Scan for the cell matching the given text and deliver its [x, y] coordinate at center. 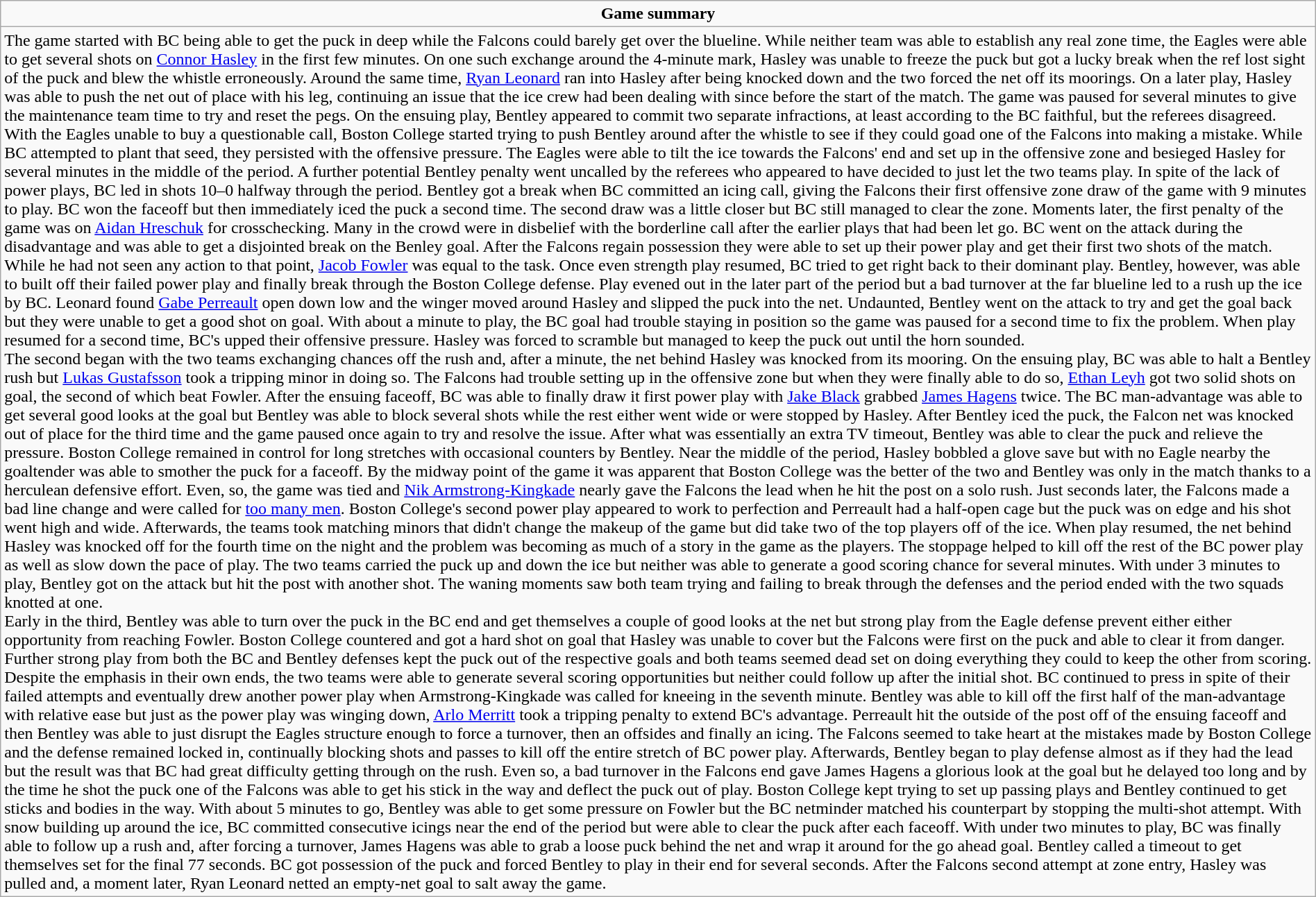
Game summary [658, 14]
